Return the (X, Y) coordinate for the center point of the cell that contains the specified text.  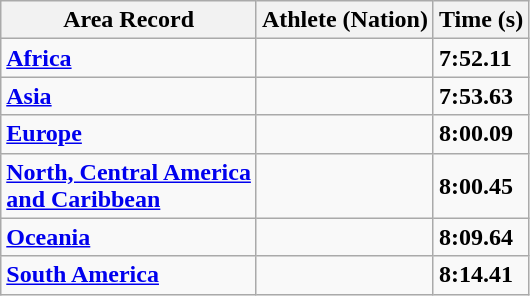
Europe (129, 134)
North, Central America and Caribbean (129, 186)
8:00.09 (480, 134)
7:53.63 (480, 96)
Oceania (129, 237)
8:00.45 (480, 186)
Athlete (Nation) (344, 20)
7:52.11 (480, 58)
Africa (129, 58)
Time (s) (480, 20)
Area Record (129, 20)
8:14.41 (480, 275)
Asia (129, 96)
8:09.64 (480, 237)
South America (129, 275)
